Output the [X, Y] coordinate of the center of the cell containing the given text.  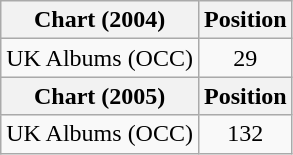
Chart (2004) [100, 20]
Chart (2005) [100, 96]
132 [245, 134]
29 [245, 58]
